Output the [X, Y] coordinate of the center of the cell containing the given text.  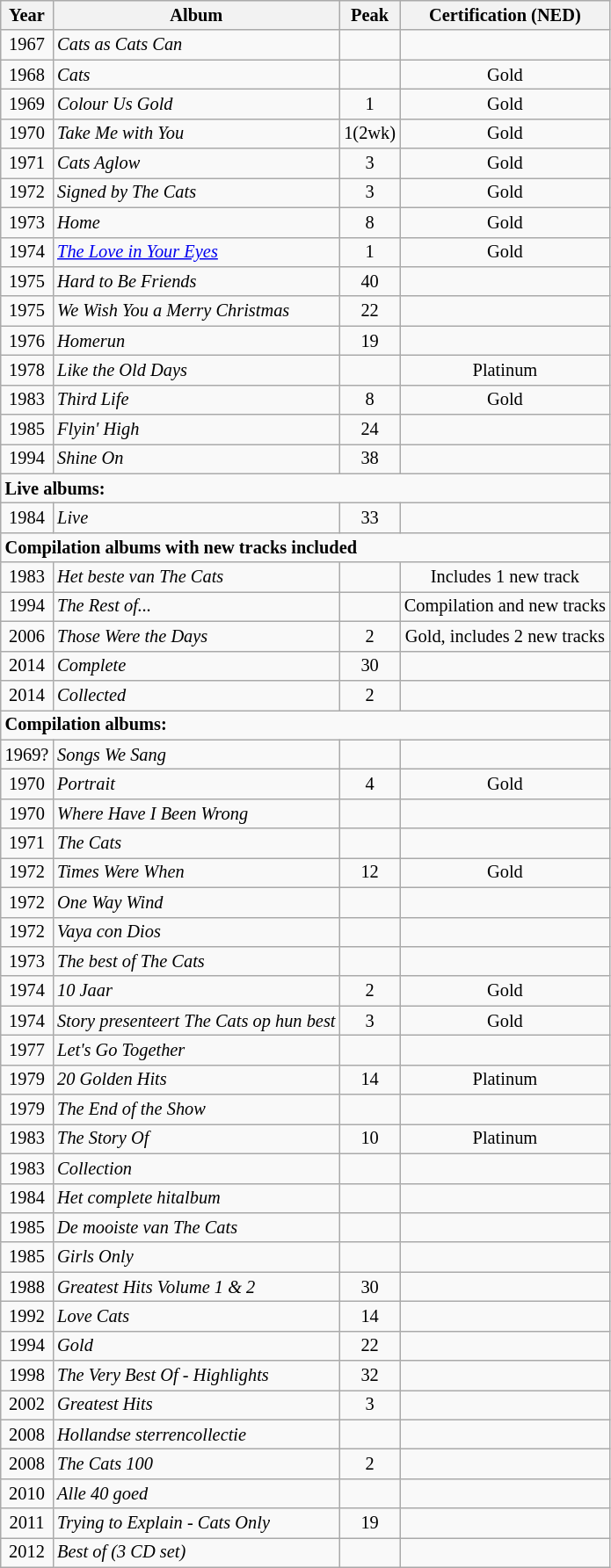
The best of The Cats [196, 962]
1988 [27, 1287]
10 [369, 1139]
Greatest Hits [196, 1405]
Gold, includes 2 new tracks [505, 637]
Where Have I Been Wrong [196, 813]
Live albums: [306, 488]
1969? [27, 755]
Compilation albums: [306, 725]
1978 [27, 371]
Includes 1 new track [505, 577]
Times Were When [196, 873]
Colour Us Gold [196, 105]
1967 [27, 45]
Third Life [196, 400]
32 [369, 1376]
2011 [27, 1523]
Collected [196, 696]
38 [369, 459]
Het beste van The Cats [196, 577]
1969 [27, 105]
Story presenteert The Cats op hun best [196, 1021]
4 [369, 784]
1976 [27, 341]
33 [369, 518]
Cats [196, 75]
Album [196, 16]
Compilation albums with new tracks included [306, 548]
12 [369, 873]
Take Me with You [196, 134]
Those Were the Days [196, 637]
Portrait [196, 784]
Complete [196, 666]
Signed by The Cats [196, 193]
The Cats [196, 843]
Home [196, 222]
Homerun [196, 341]
Live [196, 518]
2010 [27, 1494]
1992 [27, 1317]
The Very Best Of - Highlights [196, 1376]
Cats Aglow [196, 163]
Greatest Hits Volume 1 & 2 [196, 1287]
2002 [27, 1405]
Hollandse sterrencollectie [196, 1434]
Cats as Cats Can [196, 45]
Flyin' High [196, 430]
Het complete hitalbum [196, 1198]
Shine On [196, 459]
2012 [27, 1553]
Songs We Sang [196, 755]
Hard to Be Friends [196, 282]
Love Cats [196, 1317]
Year [27, 16]
Compilation and new tracks [505, 607]
1977 [27, 1051]
The Love in Your Eyes [196, 252]
The Rest of... [196, 607]
40 [369, 282]
We Wish You a Merry Christmas [196, 311]
Alle 40 goed [196, 1494]
The End of the Show [196, 1109]
Peak [369, 16]
1998 [27, 1376]
Like the Old Days [196, 371]
Collection [196, 1168]
Girls Only [196, 1257]
Vaya con Dios [196, 932]
The Story Of [196, 1139]
De mooiste van The Cats [196, 1228]
Best of (3 CD set) [196, 1553]
1(2wk) [369, 134]
24 [369, 430]
Certification (NED) [505, 16]
Trying to Explain - Cats Only [196, 1523]
10 Jaar [196, 991]
The Cats 100 [196, 1464]
Let's Go Together [196, 1051]
1968 [27, 75]
One Way Wind [196, 902]
20 Golden Hits [196, 1080]
2006 [27, 637]
